Search for the cell housing the specified text and yield its [x, y] center coordinate. 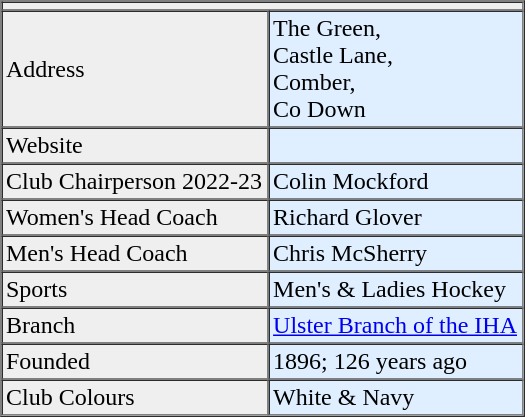
Branch [136, 326]
Richard Glover [396, 218]
Men's Head Coach [136, 254]
Club Colours [136, 398]
Men's & Ladies Hockey [396, 290]
Colin Mockford [396, 182]
The Green,Castle Lane,Comber,Co Down [396, 68]
Address [136, 68]
Founded [136, 362]
Chris McSherry [396, 254]
Website [136, 146]
Sports [136, 290]
1896; 126 years ago [396, 362]
Women's Head Coach [136, 218]
White & Navy [396, 398]
Club Chairperson 2022-23 [136, 182]
Ulster Branch of the IHA [396, 326]
